Locate the cell with the specified text and output its [X, Y] center coordinate. 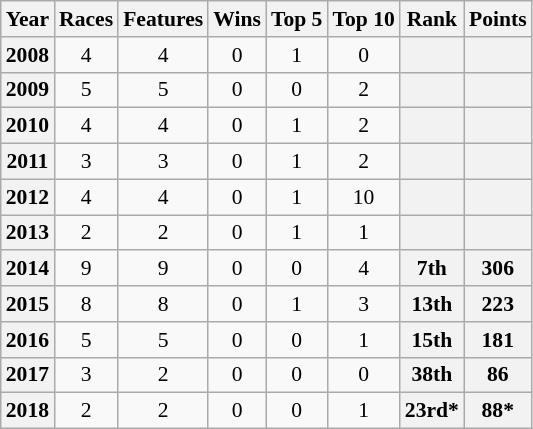
2008 [28, 55]
Top 10 [363, 19]
181 [498, 340]
2016 [28, 340]
2018 [28, 411]
2009 [28, 90]
Points [498, 19]
13th [432, 304]
Features [163, 19]
7th [432, 269]
2015 [28, 304]
223 [498, 304]
Year [28, 19]
Rank [432, 19]
15th [432, 340]
Top 5 [297, 19]
2012 [28, 197]
2013 [28, 233]
306 [498, 269]
10 [363, 197]
Races [86, 19]
38th [432, 375]
88* [498, 411]
86 [498, 375]
2017 [28, 375]
23rd* [432, 411]
2010 [28, 126]
2011 [28, 162]
Wins [237, 19]
2014 [28, 269]
